Scan for the cell matching the given text and deliver its (x, y) coordinate at center. 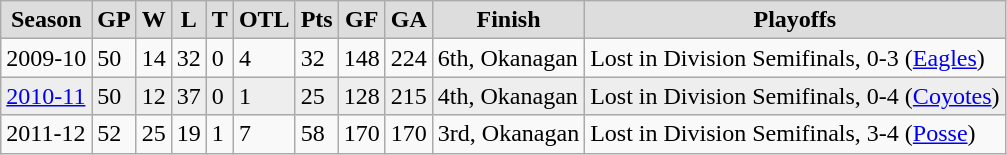
OTL (264, 20)
19 (188, 134)
Finish (508, 20)
Pts (316, 20)
GP (114, 20)
12 (154, 96)
4th, Okanagan (508, 96)
2009-10 (46, 58)
58 (316, 134)
GA (408, 20)
6th, Okanagan (508, 58)
Lost in Division Semifinals, 3-4 (Posse) (795, 134)
52 (114, 134)
Lost in Division Semifinals, 0-4 (Coyotes) (795, 96)
W (154, 20)
2011-12 (46, 134)
7 (264, 134)
GF (362, 20)
Playoffs (795, 20)
215 (408, 96)
2010-11 (46, 96)
Season (46, 20)
Lost in Division Semifinals, 0-3 (Eagles) (795, 58)
224 (408, 58)
T (220, 20)
14 (154, 58)
128 (362, 96)
3rd, Okanagan (508, 134)
37 (188, 96)
L (188, 20)
4 (264, 58)
148 (362, 58)
